Return the (X, Y) coordinate for the center point of the cell that contains the specified text.  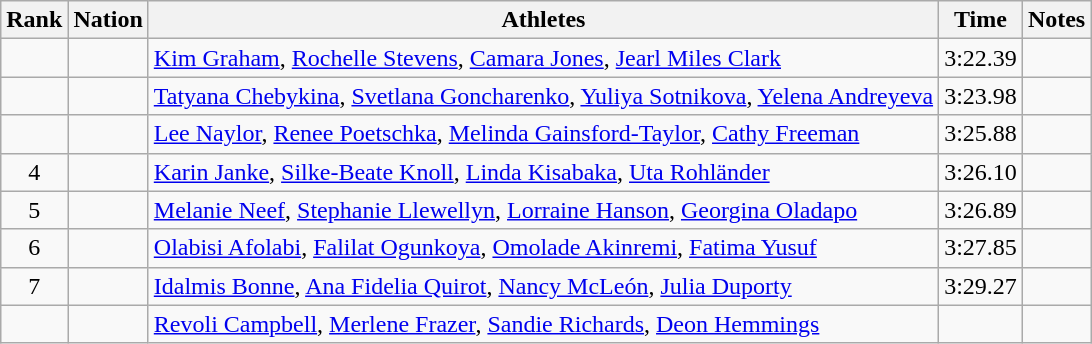
Tatyana Chebykina, Svetlana Goncharenko, Yuliya Sotnikova, Yelena Andreyeva (543, 96)
Rank (34, 20)
Olabisi Afolabi, Falilat Ogunkoya, Omolade Akinremi, Fatima Yusuf (543, 248)
3:27.85 (981, 248)
Nation (108, 20)
3:26.10 (981, 172)
Notes (1056, 20)
4 (34, 172)
3:25.88 (981, 134)
Karin Janke, Silke-Beate Knoll, Linda Kisabaka, Uta Rohländer (543, 172)
5 (34, 210)
Idalmis Bonne, Ana Fidelia Quirot, Nancy McLeón, Julia Duporty (543, 286)
3:22.39 (981, 58)
Lee Naylor, Renee Poetschka, Melinda Gainsford-Taylor, Cathy Freeman (543, 134)
3:23.98 (981, 96)
Kim Graham, Rochelle Stevens, Camara Jones, Jearl Miles Clark (543, 58)
6 (34, 248)
Athletes (543, 20)
7 (34, 286)
Melanie Neef, Stephanie Llewellyn, Lorraine Hanson, Georgina Oladapo (543, 210)
Revoli Campbell, Merlene Frazer, Sandie Richards, Deon Hemmings (543, 324)
Time (981, 20)
3:29.27 (981, 286)
3:26.89 (981, 210)
